Capture the cell that displays the provided text and extract its (X, Y) central coordinate. 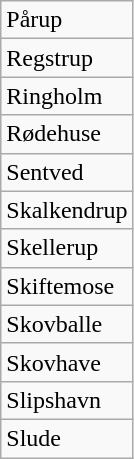
Skiftemose (67, 286)
Slude (67, 438)
Skovballe (67, 324)
Skovhave (67, 362)
Ringholm (67, 96)
Rødehuse (67, 134)
Skalkendrup (67, 210)
Regstrup (67, 58)
Slipshavn (67, 400)
Pårup (67, 20)
Sentved (67, 172)
Skellerup (67, 248)
